Identify which cell holds the provided text, then report its [X, Y] central coordinate. 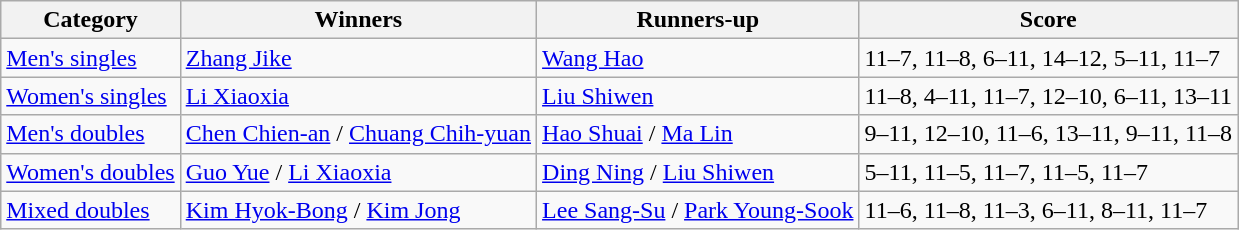
Category [90, 20]
11–8, 4–11, 11–7, 12–10, 6–11, 13–11 [1048, 96]
Mixed doubles [90, 210]
Men's singles [90, 58]
11–6, 11–8, 11–3, 6–11, 8–11, 11–7 [1048, 210]
Score [1048, 20]
Lee Sang-Su / Park Young-Sook [698, 210]
11–7, 11–8, 6–11, 14–12, 5–11, 11–7 [1048, 58]
Men's doubles [90, 134]
Liu Shiwen [698, 96]
Zhang Jike [358, 58]
9–11, 12–10, 11–6, 13–11, 9–11, 11–8 [1048, 134]
Winners [358, 20]
Chen Chien-an / Chuang Chih-yuan [358, 134]
Runners-up [698, 20]
Hao Shuai / Ma Lin [698, 134]
Li Xiaoxia [358, 96]
Guo Yue / Li Xiaoxia [358, 172]
Wang Hao [698, 58]
Kim Hyok-Bong / Kim Jong [358, 210]
Ding Ning / Liu Shiwen [698, 172]
Women's doubles [90, 172]
5–11, 11–5, 11–7, 11–5, 11–7 [1048, 172]
Women's singles [90, 96]
